Return [x, y] of the center of cell containing provided text 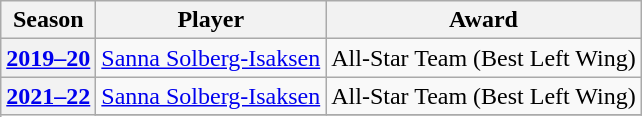
2019–20 [48, 58]
2021–22 [48, 96]
Award [484, 20]
Season [48, 20]
Player [211, 20]
